Determine the [x, y] coordinate at the center of the cell enclosing the given text.  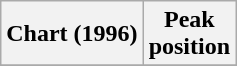
Chart (1996) [72, 34]
Peakposition [189, 34]
